Determine the [X, Y] coordinate at the center of the cell enclosing the given text.  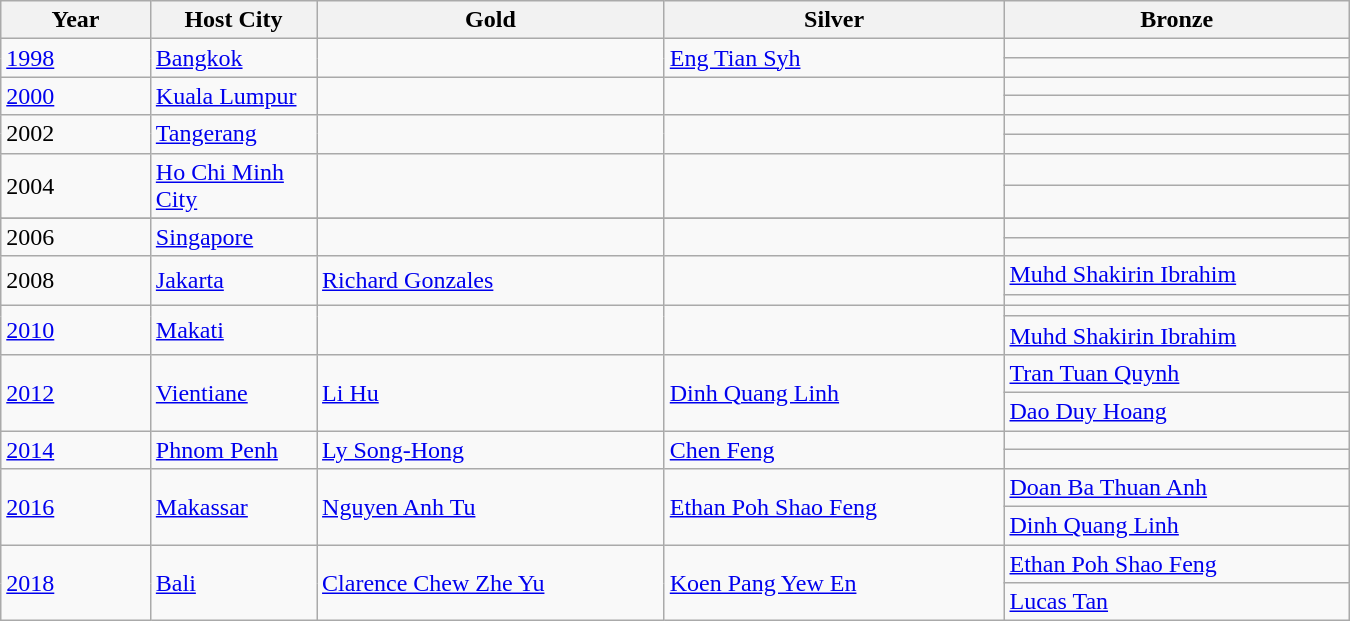
Koen Pang Yew En [834, 583]
Host City [233, 20]
2000 [76, 96]
2008 [76, 280]
2004 [76, 186]
Phnom Penh [233, 449]
2018 [76, 583]
Eng Tian Syh [834, 58]
Tangerang [233, 134]
Chen Feng [834, 449]
Nguyen Anh Tu [491, 507]
Richard Gonzales [491, 280]
Dao Duy Hoang [1176, 411]
Lucas Tan [1176, 602]
1998 [76, 58]
Doan Ba Thuan Anh [1176, 488]
Kuala Lumpur [233, 96]
Gold [491, 20]
2006 [76, 237]
2014 [76, 449]
Bronze [1176, 20]
Singapore [233, 237]
Clarence Chew Zhe Yu [491, 583]
Silver [834, 20]
Ly Song-Hong [491, 449]
2016 [76, 507]
Makassar [233, 507]
Ho Chi Minh City [233, 186]
2002 [76, 134]
Vientiane [233, 392]
2010 [76, 330]
Li Hu [491, 392]
Bangkok [233, 58]
Jakarta [233, 280]
Year [76, 20]
Makati [233, 330]
2012 [76, 392]
Tran Tuan Quynh [1176, 373]
Bali [233, 583]
